Find where the given text appears and provide that cell's center as [x, y] coordinate. 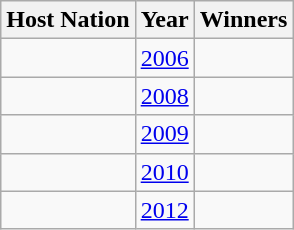
2012 [164, 210]
2010 [164, 172]
Host Nation [68, 20]
Winners [244, 20]
2006 [164, 58]
2008 [164, 96]
2009 [164, 134]
Year [164, 20]
